Detect which cell encompasses the target text, then output its (x, y) center coordinate. 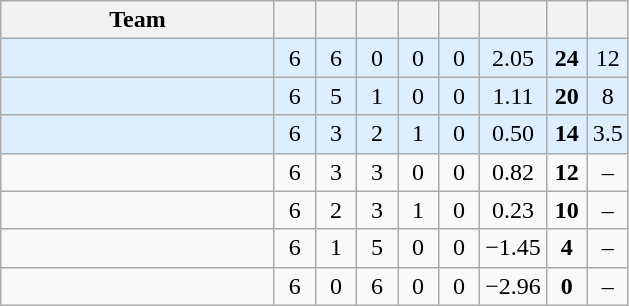
24 (566, 58)
3.5 (608, 134)
0.23 (514, 210)
−1.45 (514, 248)
4 (566, 248)
0.82 (514, 172)
10 (566, 210)
−2.96 (514, 286)
20 (566, 96)
Team (138, 20)
14 (566, 134)
8 (608, 96)
1.11 (514, 96)
0.50 (514, 134)
2.05 (514, 58)
